Find where the given text appears and provide that cell's center as [X, Y] coordinate. 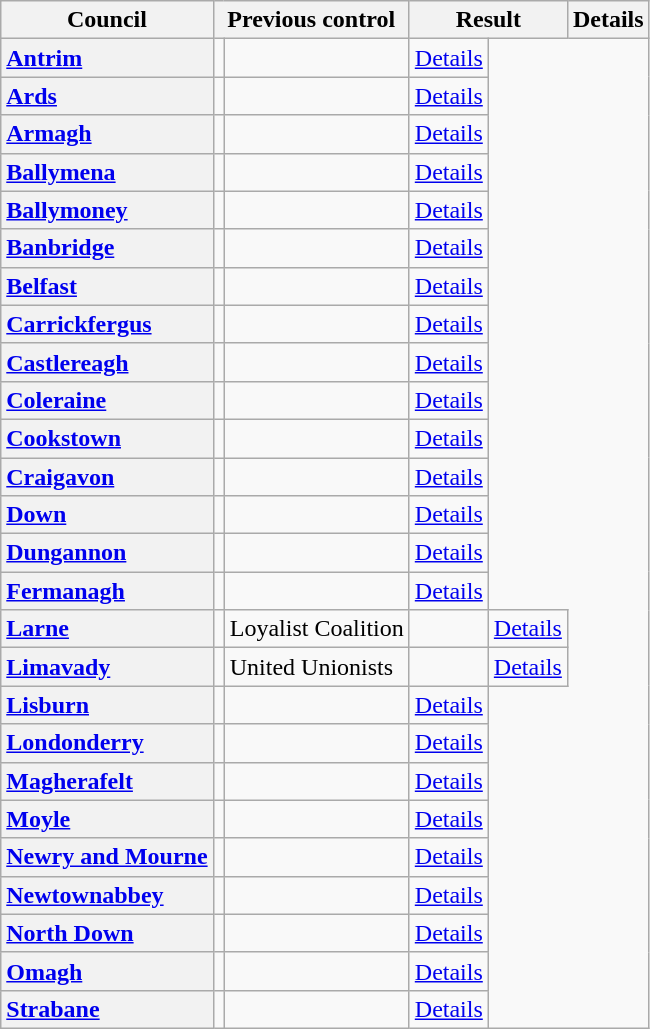
Newtownabbey [107, 895]
Castlereagh [107, 362]
Result [488, 20]
Lisburn [107, 705]
Ballymoney [107, 210]
Armagh [107, 134]
Limavady [107, 667]
Magherafelt [107, 781]
Omagh [107, 971]
Loyalist Coalition [316, 629]
Banbridge [107, 248]
Newry and Mourne [107, 857]
Moyle [107, 819]
Carrickfergus [107, 324]
Cookstown [107, 438]
Fermanagh [107, 591]
Council [107, 20]
Ards [107, 96]
Larne [107, 629]
Antrim [107, 58]
Strabane [107, 1009]
Londonderry [107, 743]
North Down [107, 933]
Coleraine [107, 400]
Ballymena [107, 172]
Down [107, 515]
Previous control [311, 20]
Craigavon [107, 477]
Belfast [107, 286]
United Unionists [316, 667]
Dungannon [107, 553]
